Scan for the cell matching the given text and deliver its (x, y) coordinate at center. 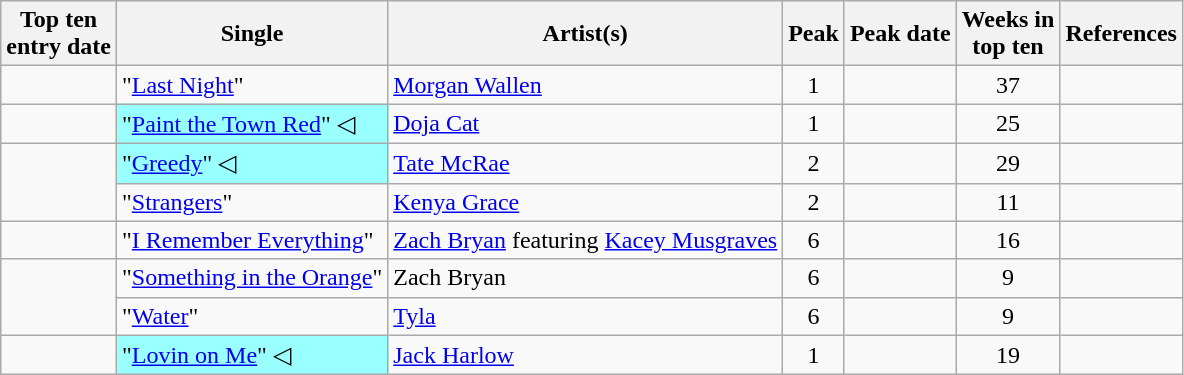
"Strangers" (252, 202)
Zach Bryan (586, 278)
Top tenentry date (59, 34)
Tyla (586, 316)
"Greedy" ◁ (252, 163)
Peak (814, 34)
Morgan Wallen (586, 85)
16 (1008, 240)
Jack Harlow (586, 355)
References (1122, 34)
Peak date (900, 34)
"Paint the Town Red" ◁ (252, 124)
Artist(s) (586, 34)
"Last Night" (252, 85)
"Water" (252, 316)
Tate McRae (586, 163)
Zach Bryan featuring Kacey Musgraves (586, 240)
"Lovin on Me" ◁ (252, 355)
Kenya Grace (586, 202)
11 (1008, 202)
19 (1008, 355)
Weeks intop ten (1008, 34)
25 (1008, 124)
37 (1008, 85)
29 (1008, 163)
Doja Cat (586, 124)
Single (252, 34)
"Something in the Orange" (252, 278)
"I Remember Everything" (252, 240)
